Output the [x, y] coordinate of the center of the cell containing the given text.  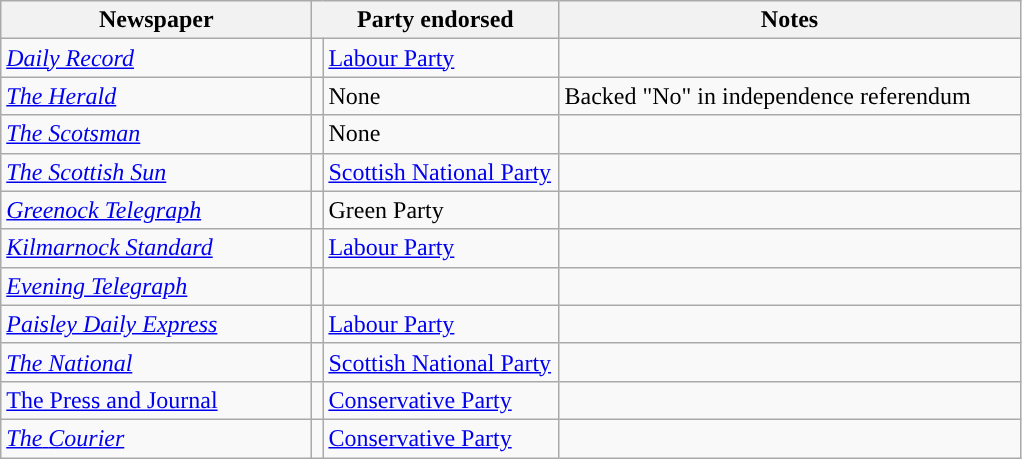
The Herald [156, 96]
Backed "No" in independence referendum [790, 96]
Kilmarnock Standard [156, 248]
Paisley Daily Express [156, 324]
The Courier [156, 438]
The Scotsman [156, 134]
The National [156, 362]
The Scottish Sun [156, 172]
Notes [790, 20]
Evening Telegraph [156, 286]
Greenock Telegraph [156, 210]
Newspaper [156, 20]
The Press and Journal [156, 400]
Party endorsed [436, 20]
Daily Record [156, 58]
Green Party [441, 210]
